Capture the cell that displays the provided text and extract its (x, y) central coordinate. 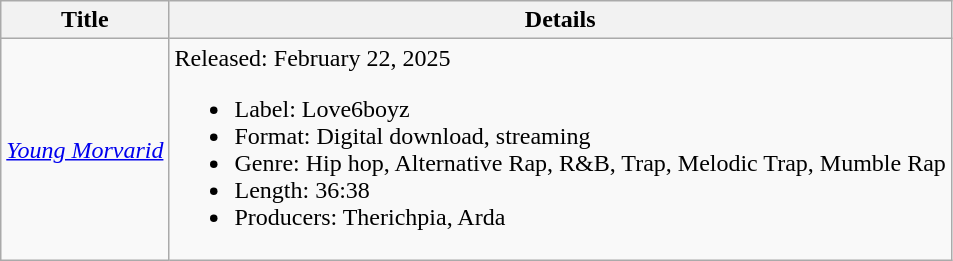
Details (560, 20)
Title (85, 20)
Young Morvarid (85, 150)
